Return [x, y] of the center of cell containing provided text 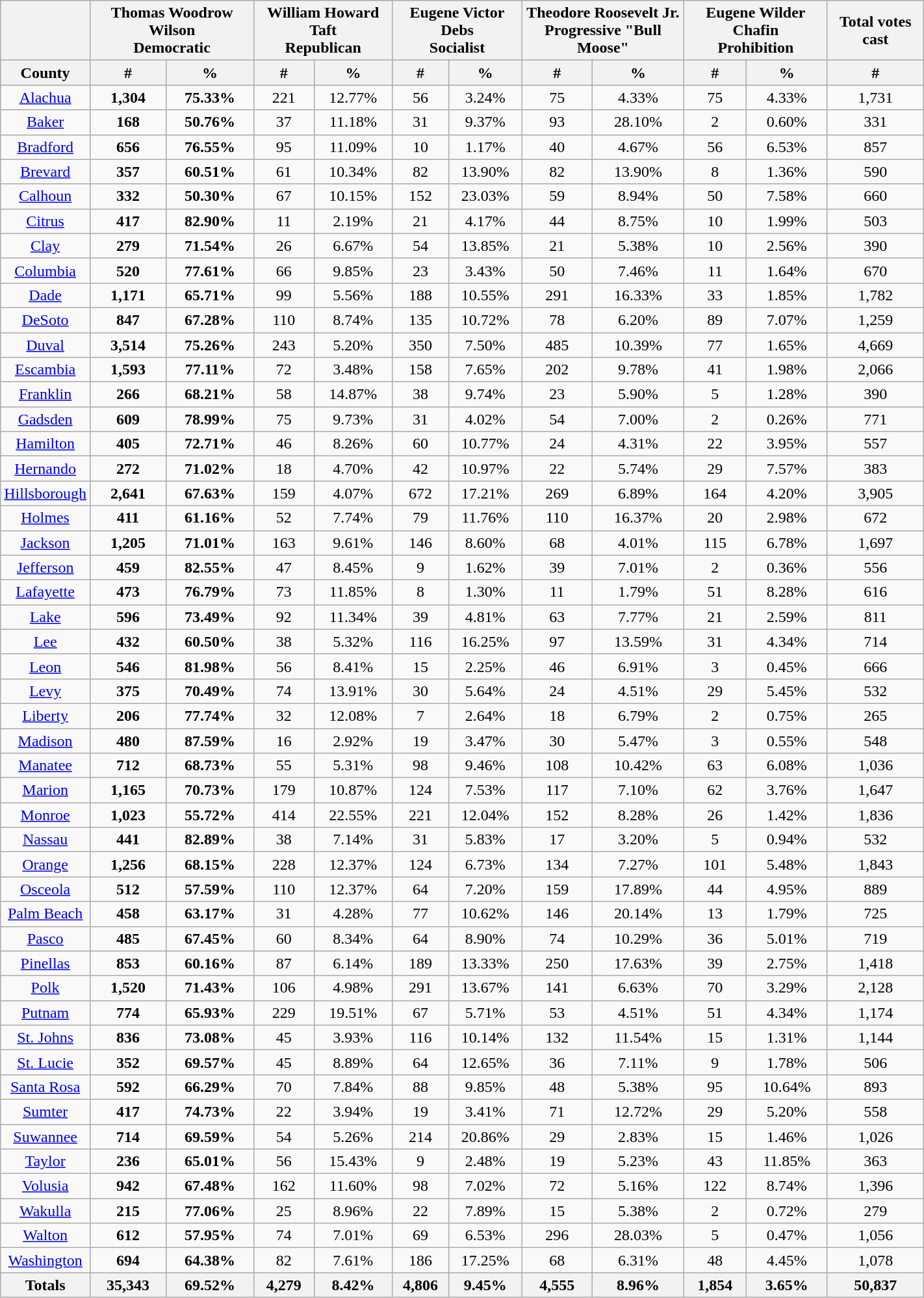
432 [127, 642]
Jefferson [45, 567]
67.28% [209, 320]
Taylor [45, 1162]
10.64% [786, 1087]
Madison [45, 740]
7.84% [353, 1087]
73 [284, 592]
0.26% [786, 419]
13 [715, 914]
11.09% [353, 147]
5.16% [638, 1186]
473 [127, 592]
9.46% [485, 766]
65.93% [209, 1013]
76.55% [209, 147]
St. Johns [45, 1037]
Manatee [45, 766]
52 [284, 518]
Pinellas [45, 963]
2.75% [786, 963]
3,905 [875, 493]
7.00% [638, 419]
8.75% [638, 221]
266 [127, 395]
Lafayette [45, 592]
1.17% [485, 147]
4.98% [353, 988]
265 [875, 716]
6.78% [786, 543]
17.89% [638, 889]
414 [284, 815]
19.51% [353, 1013]
1.78% [786, 1062]
1.36% [786, 172]
8.45% [353, 567]
229 [284, 1013]
8.60% [485, 543]
3.47% [485, 740]
9.73% [353, 419]
79 [420, 518]
DeSoto [45, 320]
656 [127, 147]
13.33% [485, 963]
17.25% [485, 1260]
135 [420, 320]
Wakulla [45, 1211]
1,165 [127, 790]
1.62% [485, 567]
0.72% [786, 1211]
10.87% [353, 790]
20 [715, 518]
11.34% [353, 617]
5.71% [485, 1013]
7.61% [353, 1260]
8.26% [353, 444]
5.90% [638, 395]
89 [715, 320]
Calhoun [45, 196]
76.79% [209, 592]
592 [127, 1087]
78.99% [209, 419]
67.48% [209, 1186]
6.31% [638, 1260]
6.08% [786, 766]
75.26% [209, 345]
17.63% [638, 963]
1.46% [786, 1137]
Lee [45, 642]
520 [127, 270]
16.37% [638, 518]
28.03% [638, 1236]
Hamilton [45, 444]
88 [420, 1087]
857 [875, 147]
4.95% [786, 889]
134 [557, 864]
3.76% [786, 790]
1,854 [715, 1285]
352 [127, 1062]
616 [875, 592]
0.60% [786, 122]
12.65% [485, 1062]
132 [557, 1037]
71.43% [209, 988]
County [45, 73]
13.91% [353, 691]
13.85% [485, 246]
10.42% [638, 766]
Baker [45, 122]
7.46% [638, 270]
14.87% [353, 395]
16.25% [485, 642]
363 [875, 1162]
58 [284, 395]
811 [875, 617]
25 [284, 1211]
375 [127, 691]
Columbia [45, 270]
6.14% [353, 963]
20.14% [638, 914]
163 [284, 543]
3.41% [485, 1111]
215 [127, 1211]
558 [875, 1111]
Volusia [45, 1186]
10.72% [485, 320]
60.16% [209, 963]
59 [557, 196]
71.54% [209, 246]
Clay [45, 246]
10.62% [485, 914]
99 [284, 295]
71.02% [209, 469]
6.20% [638, 320]
Holmes [45, 518]
11.76% [485, 518]
774 [127, 1013]
69.57% [209, 1062]
10.34% [353, 172]
5.48% [786, 864]
694 [127, 1260]
7.27% [638, 864]
1.85% [786, 295]
Nassau [45, 840]
1.30% [485, 592]
1,256 [127, 864]
12.72% [638, 1111]
Palm Beach [45, 914]
15.43% [353, 1162]
11.60% [353, 1186]
3.29% [786, 988]
512 [127, 889]
69 [420, 1236]
179 [284, 790]
6.91% [638, 666]
596 [127, 617]
7.77% [638, 617]
4.17% [485, 221]
7.53% [485, 790]
666 [875, 666]
942 [127, 1186]
670 [875, 270]
66 [284, 270]
9.74% [485, 395]
4.20% [786, 493]
70.73% [209, 790]
405 [127, 444]
725 [875, 914]
9.78% [638, 370]
8.42% [353, 1285]
0.94% [786, 840]
12.04% [485, 815]
43 [715, 1162]
4.02% [485, 419]
1,056 [875, 1236]
7.11% [638, 1062]
St. Lucie [45, 1062]
609 [127, 419]
480 [127, 740]
7.65% [485, 370]
13.67% [485, 988]
2.19% [353, 221]
3.20% [638, 840]
Hillsborough [45, 493]
546 [127, 666]
5.64% [485, 691]
12.77% [353, 97]
6.73% [485, 864]
16 [284, 740]
4.07% [353, 493]
2.98% [786, 518]
42 [420, 469]
1,023 [127, 815]
458 [127, 914]
47 [284, 567]
548 [875, 740]
Eugene Wilder ChafinProhibition [756, 31]
1,731 [875, 97]
1,418 [875, 963]
68.15% [209, 864]
69.59% [209, 1137]
269 [557, 493]
1.65% [786, 345]
4,555 [557, 1285]
158 [420, 370]
16.33% [638, 295]
3.43% [485, 270]
17.21% [485, 493]
5.83% [485, 840]
Sumter [45, 1111]
53 [557, 1013]
Monroe [45, 815]
1.99% [786, 221]
4.70% [353, 469]
117 [557, 790]
503 [875, 221]
2,066 [875, 370]
Suwannee [45, 1137]
236 [127, 1162]
William Howard TaftRepublican [324, 31]
7 [420, 716]
1,520 [127, 988]
1,304 [127, 97]
66.29% [209, 1087]
243 [284, 345]
32 [284, 716]
4,806 [420, 1285]
77.06% [209, 1211]
7.74% [353, 518]
4,279 [284, 1285]
441 [127, 840]
Liberty [45, 716]
141 [557, 988]
78 [557, 320]
250 [557, 963]
92 [284, 617]
1,647 [875, 790]
13.59% [638, 642]
Totals [45, 1285]
Santa Rosa [45, 1087]
1,843 [875, 864]
57.95% [209, 1236]
20.86% [485, 1137]
2.64% [485, 716]
82.55% [209, 567]
11.18% [353, 122]
7.58% [786, 196]
10.97% [485, 469]
1.42% [786, 815]
6.63% [638, 988]
77.74% [209, 716]
590 [875, 172]
2.48% [485, 1162]
350 [420, 345]
64.38% [209, 1260]
10.55% [485, 295]
5.01% [786, 939]
0.47% [786, 1236]
889 [875, 889]
4.81% [485, 617]
4.28% [353, 914]
73.08% [209, 1037]
Putnam [45, 1013]
Levy [45, 691]
7.50% [485, 345]
4.67% [638, 147]
65.71% [209, 295]
2.56% [786, 246]
35,343 [127, 1285]
5.45% [786, 691]
74.73% [209, 1111]
72.71% [209, 444]
28.10% [638, 122]
Total votes cast [875, 31]
Walton [45, 1236]
1,836 [875, 815]
Orange [45, 864]
Jackson [45, 543]
556 [875, 567]
Thomas Woodrow WilsonDemocratic [172, 31]
108 [557, 766]
Osceola [45, 889]
Alachua [45, 97]
162 [284, 1186]
Polk [45, 988]
186 [420, 1260]
10.39% [638, 345]
1,782 [875, 295]
7.89% [485, 1211]
70.49% [209, 691]
67.45% [209, 939]
228 [284, 864]
57.59% [209, 889]
853 [127, 963]
3.94% [353, 1111]
73.49% [209, 617]
67.63% [209, 493]
122 [715, 1186]
3.48% [353, 370]
10.15% [353, 196]
5.23% [638, 1162]
97 [557, 642]
7.10% [638, 790]
411 [127, 518]
8.90% [485, 939]
5.74% [638, 469]
506 [875, 1062]
712 [127, 766]
206 [127, 716]
Pasco [45, 939]
5.26% [353, 1137]
7.02% [485, 1186]
357 [127, 172]
3.24% [485, 97]
557 [875, 444]
1,036 [875, 766]
1,174 [875, 1013]
Duval [45, 345]
5.47% [638, 740]
9.61% [353, 543]
61.16% [209, 518]
50.76% [209, 122]
847 [127, 320]
9.45% [485, 1285]
17 [557, 840]
296 [557, 1236]
Theodore Roosevelt Jr.Progressive "Bull Moose" [603, 31]
Brevard [45, 172]
61 [284, 172]
22.55% [353, 815]
50.30% [209, 196]
60.50% [209, 642]
71 [557, 1111]
8.41% [353, 666]
2.83% [638, 1137]
11.54% [638, 1037]
2.59% [786, 617]
10.14% [485, 1037]
3.93% [353, 1037]
1,259 [875, 320]
188 [420, 295]
Leon [45, 666]
214 [420, 1137]
7.57% [786, 469]
106 [284, 988]
71.01% [209, 543]
33 [715, 295]
331 [875, 122]
5.56% [353, 295]
1,205 [127, 543]
9.37% [485, 122]
55.72% [209, 815]
2,128 [875, 988]
4.31% [638, 444]
612 [127, 1236]
41 [715, 370]
10.29% [638, 939]
0.36% [786, 567]
383 [875, 469]
87.59% [209, 740]
5.31% [353, 766]
6.79% [638, 716]
68.73% [209, 766]
63.17% [209, 914]
50,837 [875, 1285]
2,641 [127, 493]
459 [127, 567]
8.34% [353, 939]
55 [284, 766]
1.28% [786, 395]
4,669 [875, 345]
Gadsden [45, 419]
2.25% [485, 666]
12.08% [353, 716]
771 [875, 419]
2.92% [353, 740]
0.45% [786, 666]
660 [875, 196]
60.51% [209, 172]
0.75% [786, 716]
189 [420, 963]
8.89% [353, 1062]
69.52% [209, 1285]
75.33% [209, 97]
5.32% [353, 642]
1,144 [875, 1037]
168 [127, 122]
202 [557, 370]
4.45% [786, 1260]
1,396 [875, 1186]
Escambia [45, 370]
Lake [45, 617]
4.01% [638, 543]
836 [127, 1037]
Franklin [45, 395]
1,171 [127, 295]
23.03% [485, 196]
Hernando [45, 469]
82.90% [209, 221]
Dade [45, 295]
65.01% [209, 1162]
1.31% [786, 1037]
Bradford [45, 147]
93 [557, 122]
77.61% [209, 270]
Marion [45, 790]
Washington [45, 1260]
3.65% [786, 1285]
7.07% [786, 320]
1,593 [127, 370]
Citrus [45, 221]
101 [715, 864]
40 [557, 147]
272 [127, 469]
87 [284, 963]
893 [875, 1087]
6.89% [638, 493]
81.98% [209, 666]
6.67% [353, 246]
62 [715, 790]
68.21% [209, 395]
77.11% [209, 370]
7.14% [353, 840]
1,026 [875, 1137]
3,514 [127, 345]
82.89% [209, 840]
1.98% [786, 370]
7.20% [485, 889]
1,697 [875, 543]
719 [875, 939]
164 [715, 493]
37 [284, 122]
1.64% [786, 270]
3.95% [786, 444]
1,078 [875, 1260]
0.55% [786, 740]
10.77% [485, 444]
8.94% [638, 196]
332 [127, 196]
Eugene Victor DebsSocialist [457, 31]
115 [715, 543]
